Determine the [X, Y] coordinate at the center of the cell enclosing the given text.  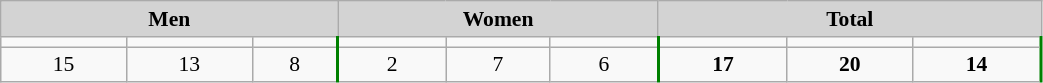
15 [64, 65]
13 [189, 65]
14 [978, 65]
Total [850, 19]
Men [170, 19]
20 [850, 65]
2 [392, 65]
7 [498, 65]
8 [295, 65]
Women [498, 19]
6 [604, 65]
17 [722, 65]
